Determine the (x, y) coordinate at the center of the cell enclosing the given text.  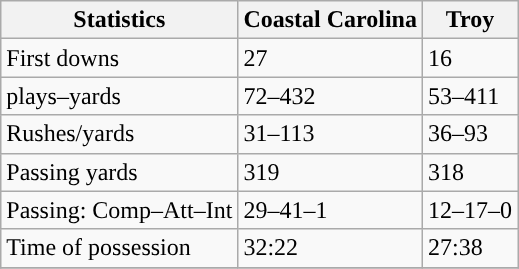
32:22 (330, 248)
12–17–0 (470, 210)
318 (470, 172)
plays–yards (120, 96)
Passing yards (120, 172)
First downs (120, 58)
72–432 (330, 96)
36–93 (470, 134)
27 (330, 58)
Rushes/yards (120, 134)
Passing: Comp–Att–Int (120, 210)
Troy (470, 20)
Time of possession (120, 248)
Coastal Carolina (330, 20)
27:38 (470, 248)
319 (330, 172)
29–41–1 (330, 210)
53–411 (470, 96)
31–113 (330, 134)
Statistics (120, 20)
16 (470, 58)
